Return the (x, y) coordinate for the center point of the cell that contains the specified text.  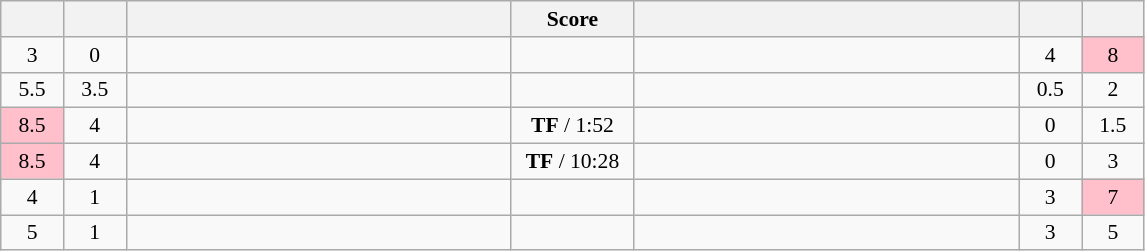
1.5 (1114, 126)
Score (572, 19)
2 (1114, 90)
0.5 (1050, 90)
5.5 (32, 90)
8 (1114, 55)
3.5 (94, 90)
7 (1114, 197)
TF / 1:52 (572, 126)
TF / 10:28 (572, 162)
